Return the [x, y] coordinate for the center point of the cell that contains the specified text.  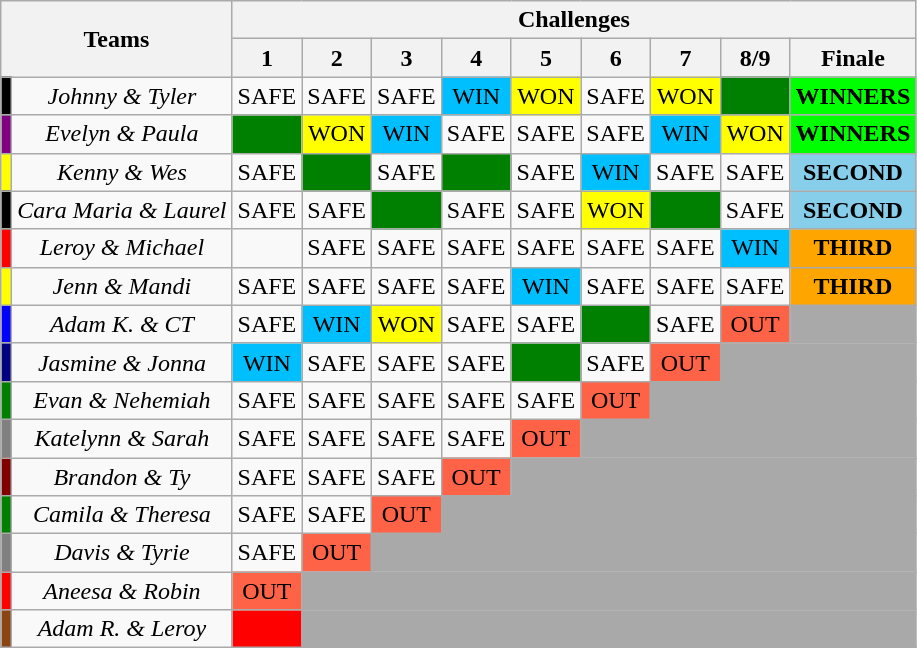
Davis & Tyrie [122, 553]
Leroy & Michael [122, 248]
Camila & Theresa [122, 515]
Evelyn & Paula [122, 134]
4 [476, 58]
Kenny & Wes [122, 172]
Adam K. & CT [122, 324]
2 [337, 58]
Aneesa & Robin [122, 591]
Cara Maria & Laurel [122, 210]
Teams [116, 39]
Katelynn & Sarah [122, 438]
Brandon & Ty [122, 477]
Finale [853, 58]
8/9 [755, 58]
1 [267, 58]
Evan & Nehemiah [122, 400]
Challenges [574, 20]
Jasmine & Jonna [122, 362]
Jenn & Mandi [122, 286]
Johnny & Tyler [122, 96]
Adam R. & Leroy [122, 629]
7 [686, 58]
6 [616, 58]
3 [407, 58]
5 [546, 58]
